Determine the (x, y) coordinate at the center of the cell enclosing the given text.  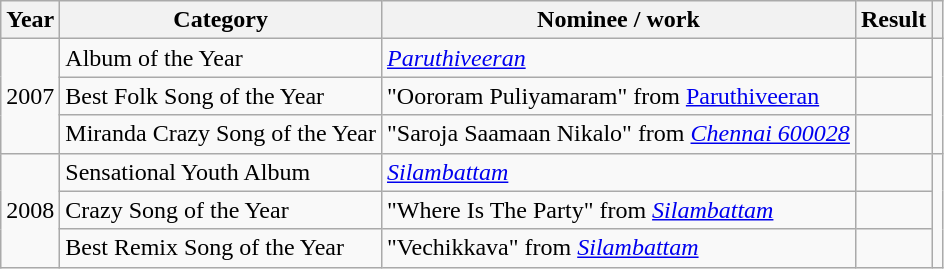
Sensational Youth Album (221, 172)
"Where Is The Party" from Silambattam (618, 210)
Album of the Year (221, 58)
"Oororam Puliyamaram" from Paruthiveeran (618, 96)
Paruthiveeran (618, 58)
Year (30, 20)
"Saroja Saamaan Nikalo" from Chennai 600028 (618, 134)
2008 (30, 210)
Nominee / work (618, 20)
Best Folk Song of the Year (221, 96)
Best Remix Song of the Year (221, 248)
Category (221, 20)
Silambattam (618, 172)
Result (893, 20)
Crazy Song of the Year (221, 210)
2007 (30, 96)
"Vechikkava" from Silambattam (618, 248)
Miranda Crazy Song of the Year (221, 134)
